Provide the (x, y) coordinate of the cell's center where the given text is located.  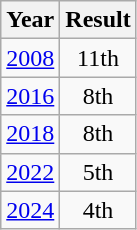
11th (98, 58)
Result (98, 20)
Year (30, 20)
2008 (30, 58)
2024 (30, 210)
4th (98, 210)
2018 (30, 134)
2016 (30, 96)
2022 (30, 172)
5th (98, 172)
